Pinpoint the cell where the given text exists, returning its (x, y) midpoint coordinate. 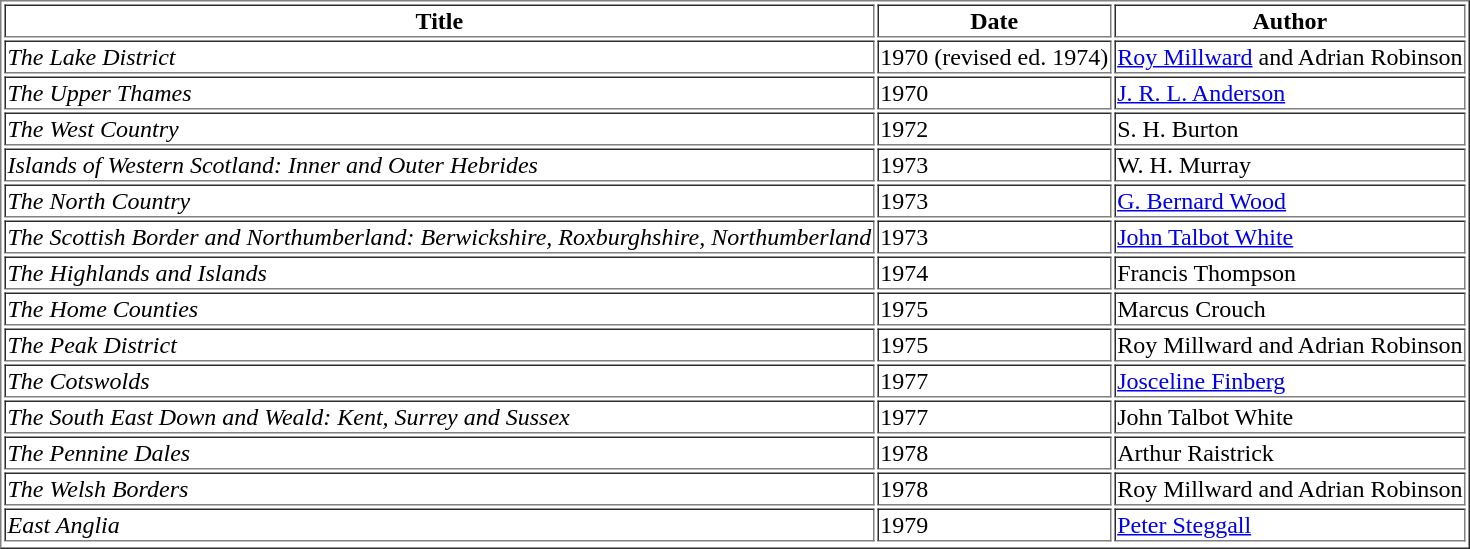
1972 (994, 128)
Title (439, 20)
1970 (revised ed. 1974) (994, 56)
The Welsh Borders (439, 488)
1970 (994, 92)
The South East Down and Weald: Kent, Surrey and Sussex (439, 416)
1974 (994, 272)
The Home Counties (439, 308)
The Cotswolds (439, 380)
W. H. Murray (1290, 164)
Marcus Crouch (1290, 308)
Francis Thompson (1290, 272)
Author (1290, 20)
The Scottish Border and Northumberland: Berwickshire, Roxburghshire, Northumberland (439, 236)
The Lake District (439, 56)
1979 (994, 524)
Arthur Raistrick (1290, 452)
J. R. L. Anderson (1290, 92)
The North Country (439, 200)
Islands of Western Scotland: Inner and Outer Hebrides (439, 164)
East Anglia (439, 524)
G. Bernard Wood (1290, 200)
The Highlands and Islands (439, 272)
S. H. Burton (1290, 128)
Date (994, 20)
The Peak District (439, 344)
Peter Steggall (1290, 524)
Josceline Finberg (1290, 380)
The Upper Thames (439, 92)
The West Country (439, 128)
The Pennine Dales (439, 452)
